Determine the (X, Y) coordinate at the center of the cell enclosing the given text.  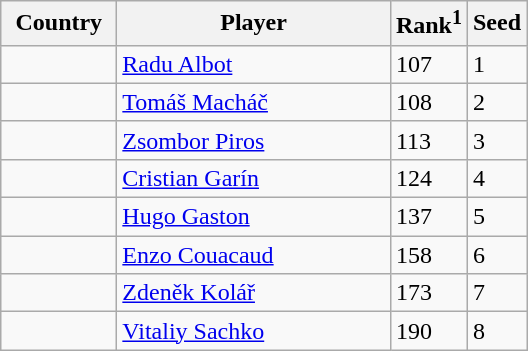
Tomáš Macháč (254, 102)
Radu Albot (254, 64)
6 (496, 255)
Seed (496, 24)
190 (428, 331)
4 (496, 178)
1 (496, 64)
8 (496, 331)
2 (496, 102)
137 (428, 217)
Zsombor Piros (254, 140)
Country (59, 24)
Hugo Gaston (254, 217)
Zdeněk Kolář (254, 293)
108 (428, 102)
124 (428, 178)
Vitaliy Sachko (254, 331)
Cristian Garín (254, 178)
158 (428, 255)
7 (496, 293)
Rank1 (428, 24)
5 (496, 217)
Enzo Couacaud (254, 255)
113 (428, 140)
Player (254, 24)
173 (428, 293)
3 (496, 140)
107 (428, 64)
